Identify which cell holds the provided text, then report its [X, Y] central coordinate. 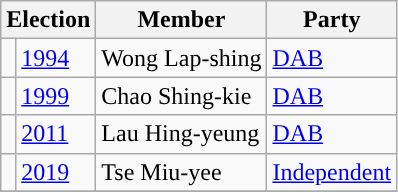
1999 [56, 96]
Wong Lap-shing [182, 58]
Chao Shing-kie [182, 96]
2011 [56, 134]
Member [182, 20]
Party [332, 20]
Tse Miu-yee [182, 172]
2019 [56, 172]
Lau Hing-yeung [182, 134]
1994 [56, 58]
Election [48, 20]
Independent [332, 172]
